For the text-containing cell, return its midpoint in (X, Y) coordinate format. 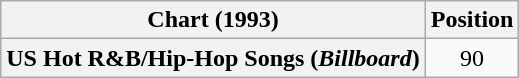
Position (472, 20)
Chart (1993) (213, 20)
US Hot R&B/Hip-Hop Songs (Billboard) (213, 58)
90 (472, 58)
